Detect which cell encompasses the target text, then output its [X, Y] center coordinate. 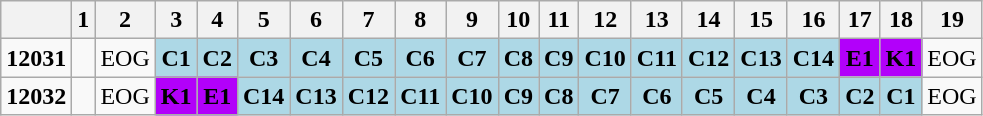
6 [316, 20]
4 [217, 20]
18 [901, 20]
16 [813, 20]
14 [708, 20]
17 [860, 20]
15 [761, 20]
19 [952, 20]
1 [84, 20]
12 [605, 20]
7 [368, 20]
5 [263, 20]
8 [420, 20]
10 [518, 20]
9 [472, 20]
2 [125, 20]
13 [656, 20]
11 [559, 20]
12031 [36, 58]
3 [176, 20]
12032 [36, 96]
